Determine the [x, y] coordinate at the center of the cell enclosing the given text.  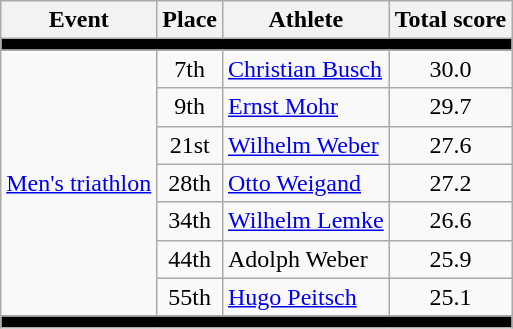
44th [190, 259]
27.6 [450, 145]
7th [190, 69]
Adolph Weber [306, 259]
Otto Weigand [306, 183]
Athlete [306, 20]
30.0 [450, 69]
Wilhelm Weber [306, 145]
27.2 [450, 183]
25.1 [450, 297]
55th [190, 297]
9th [190, 107]
29.7 [450, 107]
Men's triathlon [79, 183]
Christian Busch [306, 69]
Total score [450, 20]
Hugo Peitsch [306, 297]
Wilhelm Lemke [306, 221]
25.9 [450, 259]
21st [190, 145]
26.6 [450, 221]
34th [190, 221]
Ernst Mohr [306, 107]
Event [79, 20]
28th [190, 183]
Place [190, 20]
